Search for the cell housing the specified text and yield its (x, y) center coordinate. 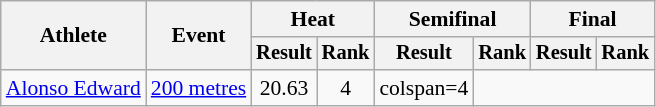
Heat (312, 19)
Final (592, 19)
20.63 (284, 88)
4 (346, 88)
colspan=4 (424, 88)
Alonso Edward (74, 88)
Event (198, 36)
Semifinal (452, 19)
Athlete (74, 36)
200 metres (198, 88)
